Provide the [X, Y] coordinate of the cell's center where the given text is located.  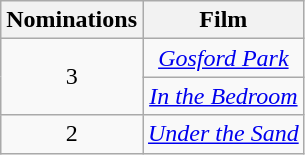
Nominations [72, 20]
3 [72, 77]
Gosford Park [223, 58]
2 [72, 134]
Under the Sand [223, 134]
In the Bedroom [223, 96]
Film [223, 20]
